Detect which cell encompasses the target text, then output its [X, Y] center coordinate. 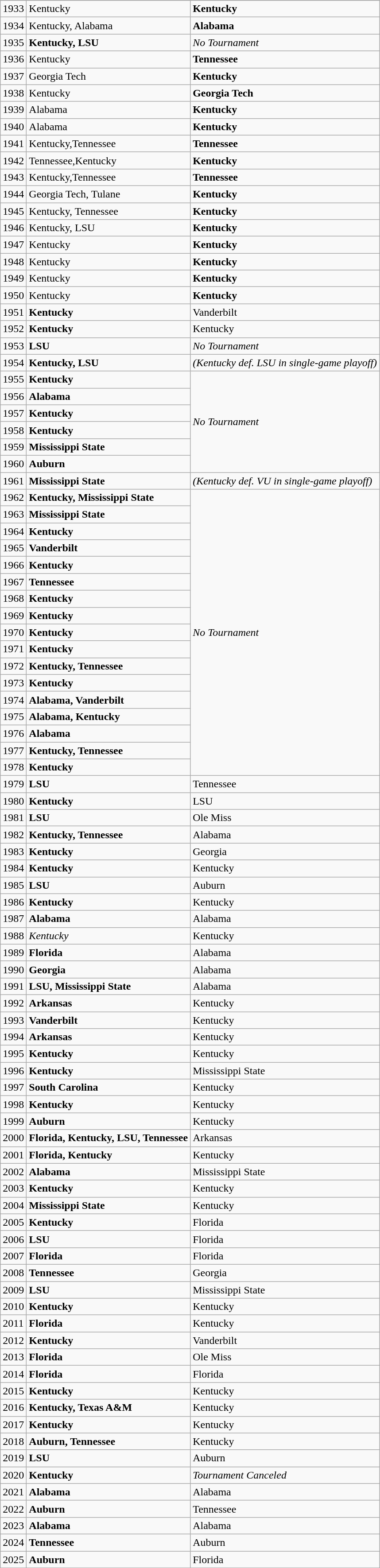
(Kentucky def. LSU in single-game playoff) [285, 363]
1992 [13, 1003]
1945 [13, 211]
1938 [13, 93]
2017 [13, 1425]
2024 [13, 1542]
1981 [13, 818]
2022 [13, 1509]
1935 [13, 43]
1966 [13, 565]
1988 [13, 936]
1944 [13, 194]
LSU, Mississippi State [109, 986]
1974 [13, 700]
Auburn, Tennessee [109, 1441]
1985 [13, 885]
2004 [13, 1205]
1977 [13, 751]
2023 [13, 1525]
Florida, Kentucky [109, 1155]
1933 [13, 9]
Georgia Tech, Tulane [109, 194]
1972 [13, 666]
1994 [13, 1037]
1948 [13, 262]
1958 [13, 430]
South Carolina [109, 1088]
1953 [13, 346]
1959 [13, 447]
1980 [13, 801]
1962 [13, 498]
1942 [13, 160]
1973 [13, 683]
2002 [13, 1172]
1984 [13, 868]
2006 [13, 1239]
2005 [13, 1222]
1936 [13, 59]
1955 [13, 379]
Kentucky, Texas A&M [109, 1408]
2015 [13, 1391]
1967 [13, 582]
1990 [13, 969]
1976 [13, 733]
1941 [13, 143]
1998 [13, 1104]
2014 [13, 1374]
Kentucky, Alabama [109, 26]
2009 [13, 1290]
1956 [13, 396]
1964 [13, 531]
1975 [13, 716]
1954 [13, 363]
1978 [13, 767]
1969 [13, 616]
1989 [13, 952]
1950 [13, 295]
1940 [13, 127]
2020 [13, 1475]
2016 [13, 1408]
2010 [13, 1307]
1952 [13, 329]
1982 [13, 835]
1987 [13, 919]
1934 [13, 26]
1999 [13, 1121]
1949 [13, 279]
1960 [13, 464]
1937 [13, 76]
1965 [13, 548]
2008 [13, 1273]
Tennessee,Kentucky [109, 160]
Kentucky, Mississippi State [109, 498]
1943 [13, 177]
1971 [13, 649]
2019 [13, 1458]
2013 [13, 1357]
1968 [13, 599]
2012 [13, 1340]
1979 [13, 784]
1995 [13, 1054]
2025 [13, 1559]
(Kentucky def. VU in single-game playoff) [285, 480]
1993 [13, 1020]
Alabama, Kentucky [109, 716]
1957 [13, 413]
1963 [13, 515]
Tournament Canceled [285, 1475]
Alabama, Vanderbilt [109, 700]
1951 [13, 312]
1939 [13, 110]
1970 [13, 632]
2003 [13, 1189]
1946 [13, 228]
2018 [13, 1441]
2007 [13, 1256]
1997 [13, 1088]
1947 [13, 245]
1986 [13, 902]
2000 [13, 1138]
1983 [13, 852]
2001 [13, 1155]
2021 [13, 1492]
1991 [13, 986]
2011 [13, 1324]
1996 [13, 1071]
1961 [13, 480]
Florida, Kentucky, LSU, Tennessee [109, 1138]
